Provide the (X, Y) coordinate of the cell's center where the given text is located.  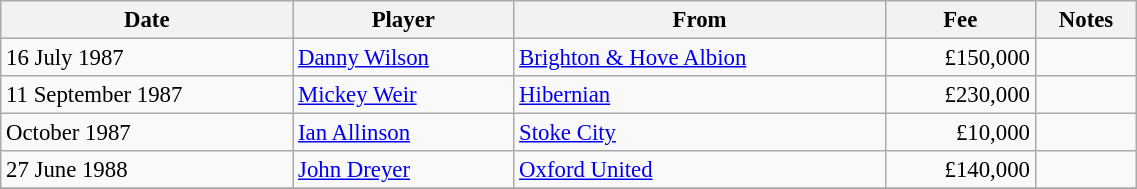
Fee (960, 20)
John Dreyer (404, 170)
£230,000 (960, 95)
October 1987 (147, 133)
Oxford United (700, 170)
16 July 1987 (147, 58)
Mickey Weir (404, 95)
Notes (1086, 20)
Player (404, 20)
Date (147, 20)
From (700, 20)
Hibernian (700, 95)
Ian Allinson (404, 133)
£150,000 (960, 58)
Brighton & Hove Albion (700, 58)
27 June 1988 (147, 170)
£10,000 (960, 133)
11 September 1987 (147, 95)
Danny Wilson (404, 58)
Stoke City (700, 133)
£140,000 (960, 170)
